For the text-containing cell, return its midpoint in [X, Y] coordinate format. 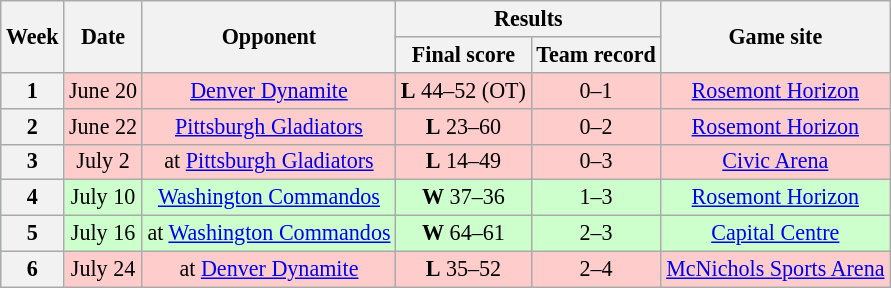
Date [103, 36]
2–3 [596, 233]
2 [32, 126]
Opponent [268, 36]
Team record [596, 54]
Game site [776, 36]
June 20 [103, 90]
0–1 [596, 90]
July 16 [103, 233]
July 24 [103, 269]
L 44–52 (OT) [464, 90]
Results [528, 18]
Pittsburgh Gladiators [268, 126]
at Pittsburgh Gladiators [268, 162]
Week [32, 36]
McNichols Sports Arena [776, 269]
Capital Centre [776, 233]
0–2 [596, 126]
0–3 [596, 162]
Denver Dynamite [268, 90]
July 2 [103, 162]
3 [32, 162]
Civic Arena [776, 162]
4 [32, 198]
at Washington Commandos [268, 233]
1 [32, 90]
L 14–49 [464, 162]
W 37–36 [464, 198]
W 64–61 [464, 233]
1–3 [596, 198]
L 23–60 [464, 126]
June 22 [103, 126]
2–4 [596, 269]
Final score [464, 54]
July 10 [103, 198]
at Denver Dynamite [268, 269]
L 35–52 [464, 269]
Washington Commandos [268, 198]
5 [32, 233]
6 [32, 269]
